Return (X, Y) of the center of cell containing provided text 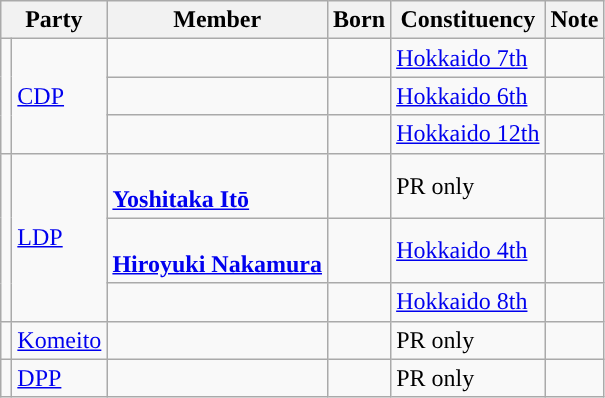
Hokkaido 6th (468, 96)
Party (54, 20)
DPP (60, 378)
Yoshitaka Itō (218, 186)
Hokkaido 7th (468, 58)
Member (218, 20)
Hokkaido 4th (468, 250)
Born (360, 20)
Constituency (468, 20)
LDP (60, 237)
Hokkaido 8th (468, 302)
Hokkaido 12th (468, 134)
Hiroyuki Nakamura (218, 250)
Note (574, 20)
CDP (60, 96)
Komeito (60, 340)
